Determine the (x, y) coordinate at the center of the cell enclosing the given text.  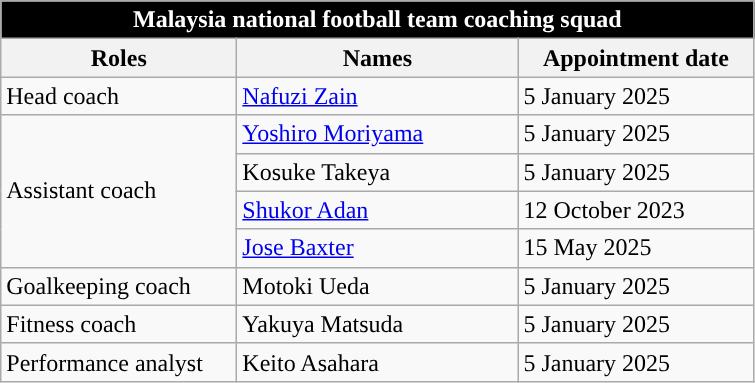
Keito Asahara (378, 362)
Appointment date (636, 58)
Jose Baxter (378, 248)
Head coach (119, 96)
Yoshiro Moriyama (378, 134)
Nafuzi Zain (378, 96)
Kosuke Takeya (378, 172)
Yakuya Matsuda (378, 324)
Goalkeeping coach (119, 286)
Motoki Ueda (378, 286)
Roles (119, 58)
Assistant coach (119, 191)
Names (378, 58)
Fitness coach (119, 324)
Shukor Adan (378, 210)
Performance analyst (119, 362)
Malaysia national football team coaching squad (378, 20)
15 May 2025 (636, 248)
12 October 2023 (636, 210)
